Identify which cell holds the provided text, then report its (X, Y) central coordinate. 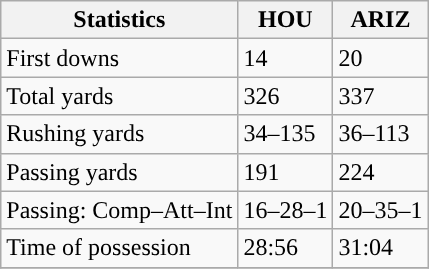
20 (380, 58)
Total yards (120, 96)
224 (380, 172)
Time of possession (120, 248)
16–28–1 (286, 210)
34–135 (286, 134)
ARIZ (380, 20)
14 (286, 58)
Rushing yards (120, 134)
Passing: Comp–Att–Int (120, 210)
337 (380, 96)
36–113 (380, 134)
326 (286, 96)
28:56 (286, 248)
HOU (286, 20)
191 (286, 172)
Passing yards (120, 172)
Statistics (120, 20)
31:04 (380, 248)
First downs (120, 58)
20–35–1 (380, 210)
